From the cell containing the given text, extract its center point as [X, Y] coordinate. 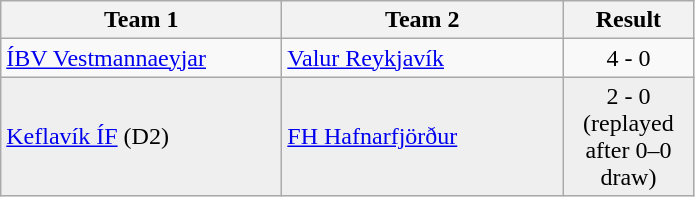
Valur Reykjavík [422, 58]
FH Hafnarfjörður [422, 136]
4 - 0 [628, 58]
ÍBV Vestmannaeyjar [142, 58]
2 - 0 (replayed after 0–0 draw) [628, 136]
Team 1 [142, 20]
Team 2 [422, 20]
Result [628, 20]
Keflavík ÍF (D2) [142, 136]
